Detect which cell encompasses the target text, then output its (X, Y) center coordinate. 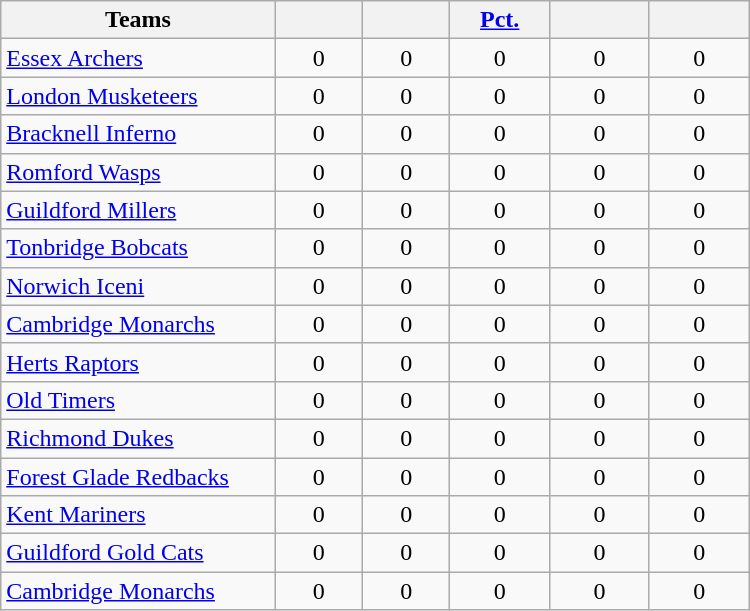
Romford Wasps (138, 172)
London Musketeers (138, 96)
Old Timers (138, 400)
Bracknell Inferno (138, 134)
Herts Raptors (138, 362)
Guildford Millers (138, 210)
Tonbridge Bobcats (138, 248)
Richmond Dukes (138, 438)
Pct. (500, 20)
Guildford Gold Cats (138, 553)
Forest Glade Redbacks (138, 477)
Kent Mariners (138, 515)
Teams (138, 20)
Norwich Iceni (138, 286)
Essex Archers (138, 58)
